Search for the cell housing the specified text and yield its [x, y] center coordinate. 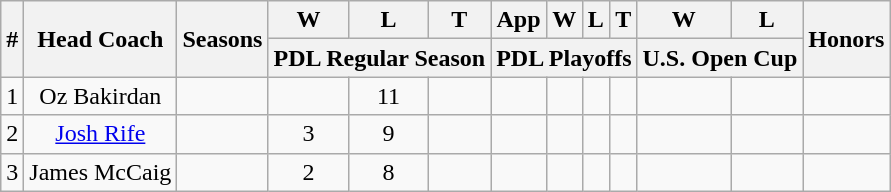
James McCaig [100, 172]
Josh Rife [100, 134]
8 [388, 172]
Honors [846, 39]
11 [388, 96]
PDL Playoffs [564, 58]
App [519, 20]
Head Coach [100, 39]
PDL Regular Season [380, 58]
U.S. Open Cup [720, 58]
1 [12, 96]
# [12, 39]
9 [388, 134]
Oz Bakirdan [100, 96]
Seasons [222, 39]
